For the text-containing cell, return its midpoint in [x, y] coordinate format. 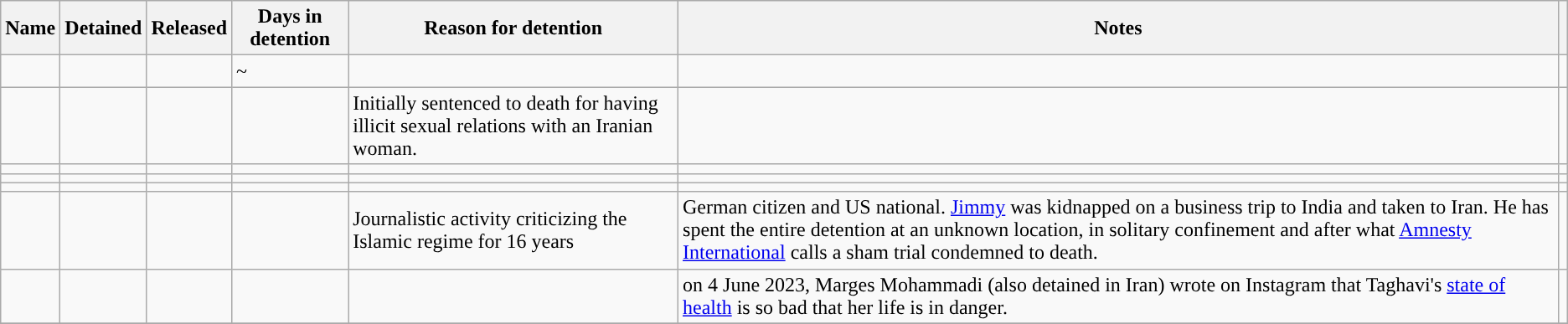
Journalistic activity criticizing the Islamic regime for 16 years [513, 230]
Initially sentenced to death for having illicit sexual relations with an Iranian woman. [513, 126]
Name [30, 28]
Released [189, 28]
on 4 June 2023, Marges Mohammadi (also detained in Iran) wrote on Instagram that Taghavi's state of health is so bad that her life is in danger. [1119, 296]
Detained [104, 28]
Reason for detention [513, 28]
Notes [1119, 28]
~ [290, 71]
Days in detention [290, 28]
